Detect which cell encompasses the target text, then output its (X, Y) center coordinate. 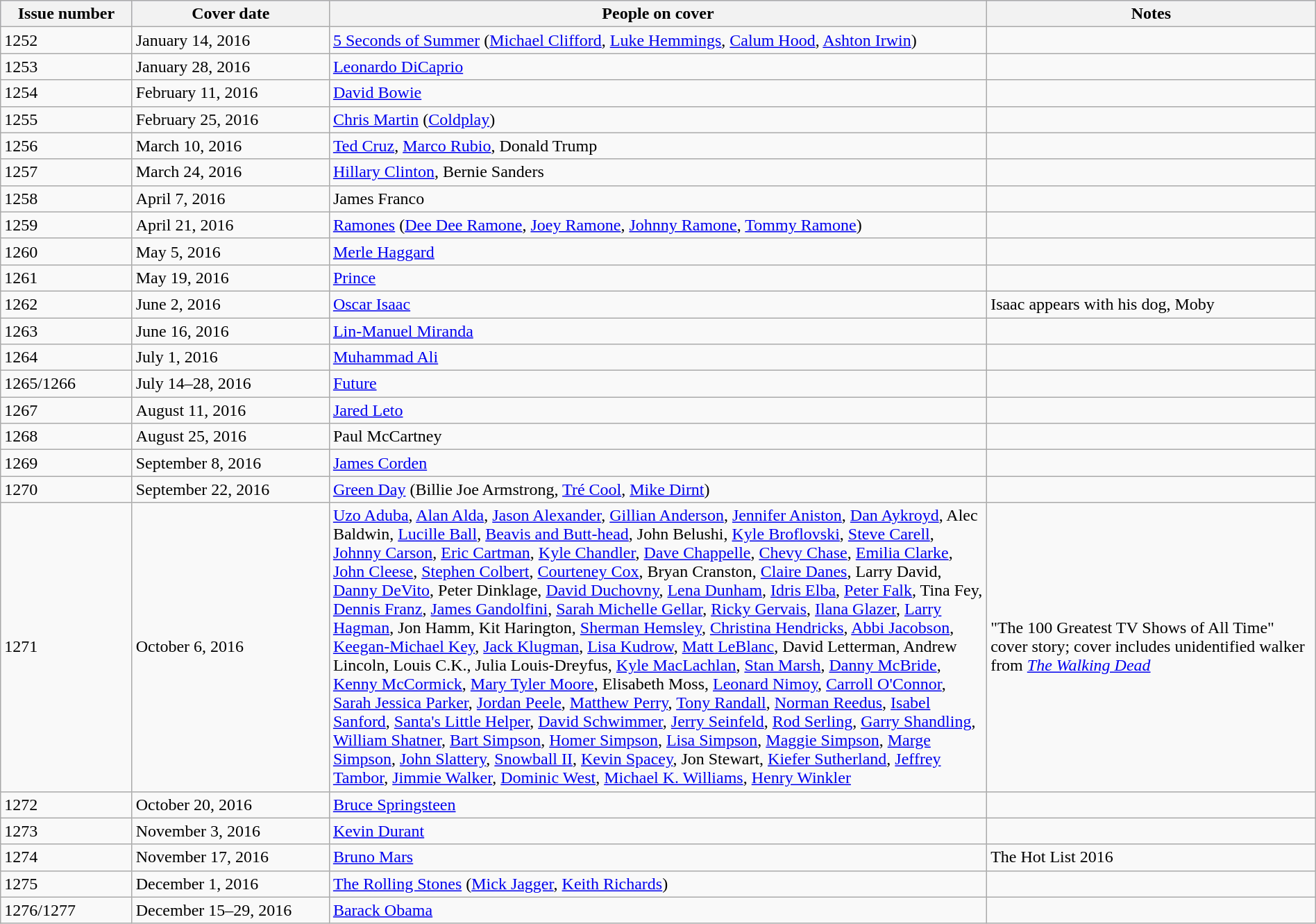
Notes (1151, 14)
1272 (67, 805)
Barack Obama (658, 910)
Bruce Springsteen (658, 805)
Bruno Mars (658, 857)
Muhammad Ali (658, 358)
August 25, 2016 (230, 437)
July 14–28, 2016 (230, 384)
Kevin Durant (658, 831)
1255 (67, 119)
February 11, 2016 (230, 93)
Cover date (230, 14)
Isaac appears with his dog, Moby (1151, 304)
David Bowie (658, 93)
1253 (67, 67)
1269 (67, 463)
Green Day (Billie Joe Armstrong, Tré Cool, Mike Dirnt) (658, 489)
"The 100 Greatest TV Shows of All Time" cover story; cover includes unidentified walker from The Walking Dead (1151, 647)
1263 (67, 331)
1271 (67, 647)
1256 (67, 146)
The Hot List 2016 (1151, 857)
Issue number (67, 14)
September 22, 2016 (230, 489)
1273 (67, 831)
1275 (67, 884)
June 2, 2016 (230, 304)
Leonardo DiCaprio (658, 67)
1259 (67, 225)
James Franco (658, 199)
People on cover (658, 14)
Oscar Isaac (658, 304)
Hillary Clinton, Bernie Sanders (658, 172)
April 7, 2016 (230, 199)
Paul McCartney (658, 437)
January 14, 2016 (230, 40)
James Corden (658, 463)
1257 (67, 172)
1254 (67, 93)
December 1, 2016 (230, 884)
1262 (67, 304)
The Rolling Stones (Mick Jagger, Keith Richards) (658, 884)
Jared Leto (658, 410)
1274 (67, 857)
February 25, 2016 (230, 119)
1265/1266 (67, 384)
1260 (67, 251)
1252 (67, 40)
Lin-Manuel Miranda (658, 331)
1276/1277 (67, 910)
January 28, 2016 (230, 67)
1270 (67, 489)
November 3, 2016 (230, 831)
1264 (67, 358)
October 6, 2016 (230, 647)
December 15–29, 2016 (230, 910)
October 20, 2016 (230, 805)
March 10, 2016 (230, 146)
July 1, 2016 (230, 358)
May 5, 2016 (230, 251)
September 8, 2016 (230, 463)
1268 (67, 437)
April 21, 2016 (230, 225)
Prince (658, 278)
Ramones (Dee Dee Ramone, Joey Ramone, Johnny Ramone, Tommy Ramone) (658, 225)
May 19, 2016 (230, 278)
Ted Cruz, Marco Rubio, Donald Trump (658, 146)
March 24, 2016 (230, 172)
Future (658, 384)
November 17, 2016 (230, 857)
5 Seconds of Summer (Michael Clifford, Luke Hemmings, Calum Hood, Ashton Irwin) (658, 40)
1267 (67, 410)
1261 (67, 278)
Merle Haggard (658, 251)
June 16, 2016 (230, 331)
Chris Martin (Coldplay) (658, 119)
1258 (67, 199)
August 11, 2016 (230, 410)
